Capture the cell that displays the provided text and extract its [x, y] central coordinate. 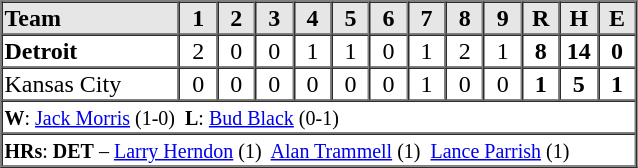
H [579, 18]
14 [579, 50]
9 [503, 18]
4 [312, 18]
3 [274, 18]
E [617, 18]
Kansas City [91, 84]
6 [388, 18]
HRs: DET – Larry Herndon (1) Alan Trammell (1) Lance Parrish (1) [319, 150]
7 [427, 18]
Team [91, 18]
R [541, 18]
Detroit [91, 50]
W: Jack Morris (1-0) L: Bud Black (0-1) [319, 116]
